Return the [X, Y] coordinate for the center point of the cell that contains the specified text.  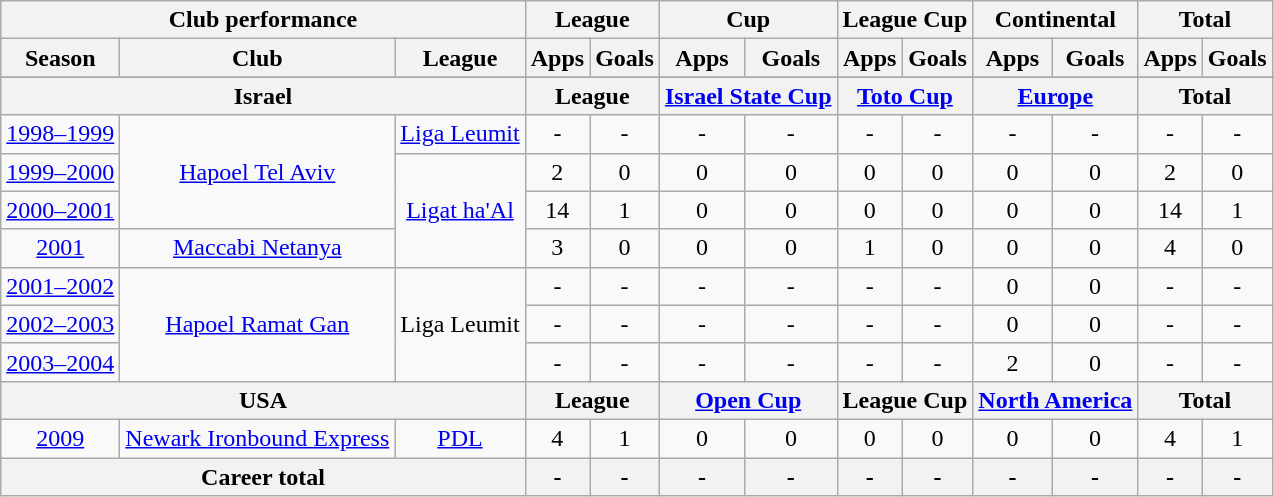
Toto Cup [905, 96]
Continental [1056, 20]
1999–2000 [60, 172]
Israel State Cup [748, 96]
Newark Ironbound Express [258, 438]
Maccabi Netanya [258, 248]
2002–2003 [60, 324]
Hapoel Tel Aviv [258, 172]
2009 [60, 438]
Europe [1056, 96]
USA [263, 400]
2001–2002 [60, 286]
PDL [460, 438]
2000–2001 [60, 210]
1998–1999 [60, 134]
Club [258, 58]
Ligat ha'Al [460, 210]
3 [557, 248]
Season [60, 58]
Hapoel Ramat Gan [258, 324]
2001 [60, 248]
2003–2004 [60, 362]
Open Cup [748, 400]
Club performance [263, 20]
North America [1056, 400]
Israel [263, 96]
Cup [748, 20]
Career total [263, 477]
